Output the (X, Y) coordinate of the center of the cell containing the given text.  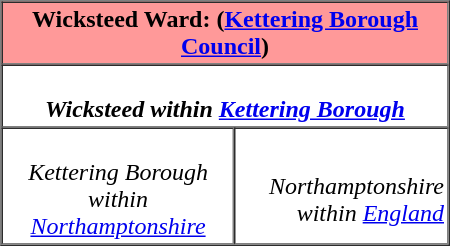
Wicksteed Ward: (Kettering Borough Council) (226, 34)
Northamptonshire within England (342, 186)
Kettering Borough within Northamptonshire (118, 186)
Wicksteed within Kettering Borough (226, 96)
